Return [x, y] of the center of cell containing provided text 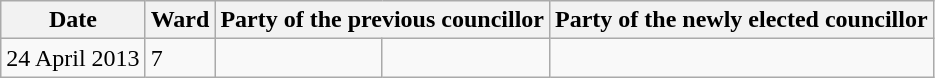
Party of the previous councillor [382, 20]
Ward [180, 20]
7 [180, 58]
24 April 2013 [73, 58]
Party of the newly elected councillor [741, 20]
Date [73, 20]
